Pinpoint the cell where the given text exists, returning its [X, Y] midpoint coordinate. 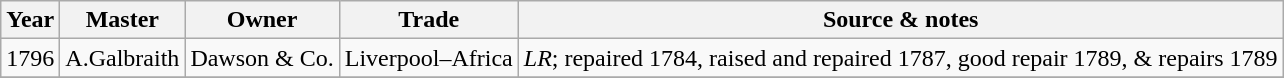
Source & notes [900, 20]
Year [30, 20]
A.Galbraith [122, 58]
Trade [428, 20]
1796 [30, 58]
Liverpool–Africa [428, 58]
Owner [262, 20]
LR; repaired 1784, raised and repaired 1787, good repair 1789, & repairs 1789 [900, 58]
Master [122, 20]
Dawson & Co. [262, 58]
